Capture the cell that displays the provided text and extract its (x, y) central coordinate. 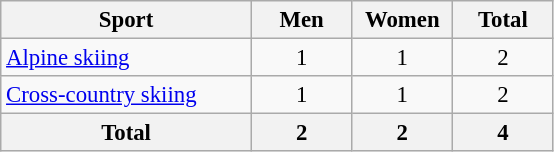
Women (402, 20)
Men (302, 20)
4 (504, 133)
Alpine skiing (126, 58)
Sport (126, 20)
Cross-country skiing (126, 95)
